Locate the cell with the specified text and output its (X, Y) center coordinate. 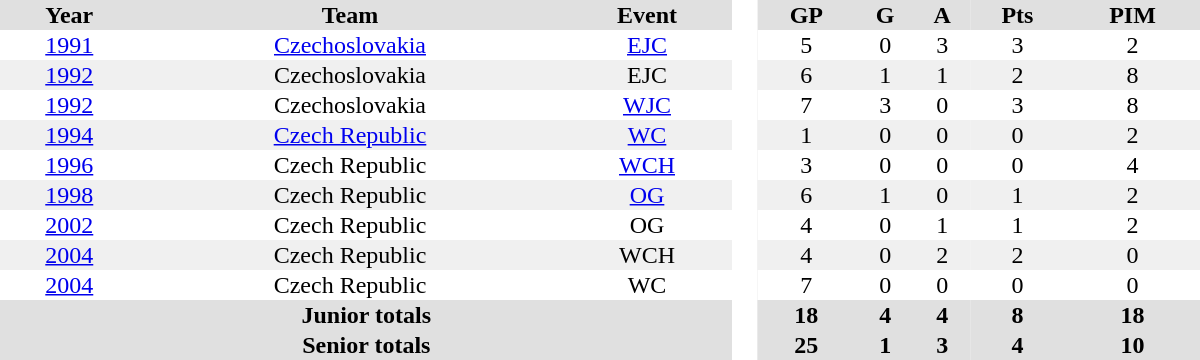
5 (806, 45)
A (942, 15)
WJC (646, 105)
1991 (70, 45)
10 (1132, 345)
Pts (1018, 15)
PIM (1132, 15)
Senior totals (366, 345)
Event (646, 15)
2002 (70, 225)
1994 (70, 135)
Year (70, 15)
1996 (70, 165)
Junior totals (366, 315)
GP (806, 15)
Team (350, 15)
25 (806, 345)
1998 (70, 195)
G (886, 15)
